Find where the given text appears and provide that cell's center as [X, Y] coordinate. 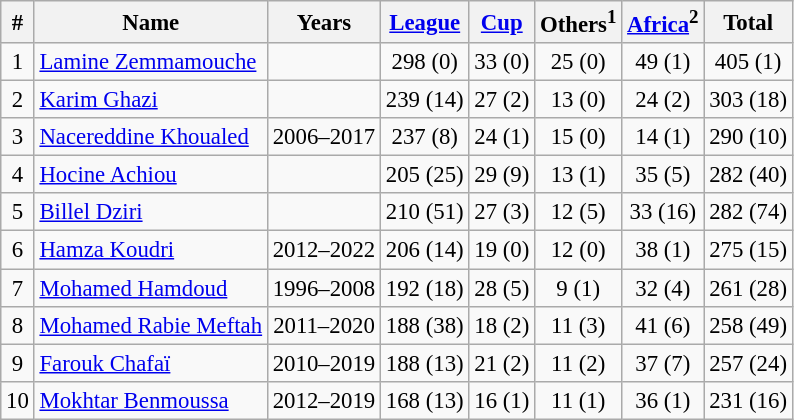
Total [748, 22]
11 (1) [578, 400]
298 (0) [425, 62]
168 (13) [425, 400]
29 (9) [502, 175]
35 (5) [663, 175]
261 (28) [748, 288]
2012–2019 [324, 400]
237 (8) [425, 137]
239 (14) [425, 100]
192 (18) [425, 288]
33 (0) [502, 62]
Mohamed Hamdoud [150, 288]
1 [18, 62]
188 (38) [425, 325]
15 (0) [578, 137]
210 (51) [425, 213]
290 (10) [748, 137]
231 (16) [748, 400]
Hamza Koudri [150, 250]
12 (5) [578, 213]
28 (5) [502, 288]
24 (2) [663, 100]
Hocine Achiou [150, 175]
League [425, 22]
13 (1) [578, 175]
33 (16) [663, 213]
7 [18, 288]
14 (1) [663, 137]
9 (1) [578, 288]
4 [18, 175]
Lamine Zemmamouche [150, 62]
16 (1) [502, 400]
10 [18, 400]
24 (1) [502, 137]
6 [18, 250]
257 (24) [748, 363]
Africa2 [663, 22]
188 (13) [425, 363]
18 (2) [502, 325]
Others1 [578, 22]
2011–2020 [324, 325]
Mokhtar Benmoussa [150, 400]
Name [150, 22]
27 (3) [502, 213]
275 (15) [748, 250]
11 (3) [578, 325]
1996–2008 [324, 288]
Years [324, 22]
282 (74) [748, 213]
405 (1) [748, 62]
2010–2019 [324, 363]
38 (1) [663, 250]
Billel Dziri [150, 213]
303 (18) [748, 100]
2006–2017 [324, 137]
Karim Ghazi [150, 100]
13 (0) [578, 100]
9 [18, 363]
8 [18, 325]
205 (25) [425, 175]
21 (2) [502, 363]
19 (0) [502, 250]
27 (2) [502, 100]
# [18, 22]
3 [18, 137]
37 (7) [663, 363]
Nacereddine Khoualed [150, 137]
Farouk Chafaï [150, 363]
258 (49) [748, 325]
41 (6) [663, 325]
282 (40) [748, 175]
25 (0) [578, 62]
5 [18, 213]
32 (4) [663, 288]
Cup [502, 22]
206 (14) [425, 250]
11 (2) [578, 363]
2 [18, 100]
36 (1) [663, 400]
Mohamed Rabie Meftah [150, 325]
2012–2022 [324, 250]
12 (0) [578, 250]
49 (1) [663, 62]
